Return [x, y] of the center of cell containing provided text 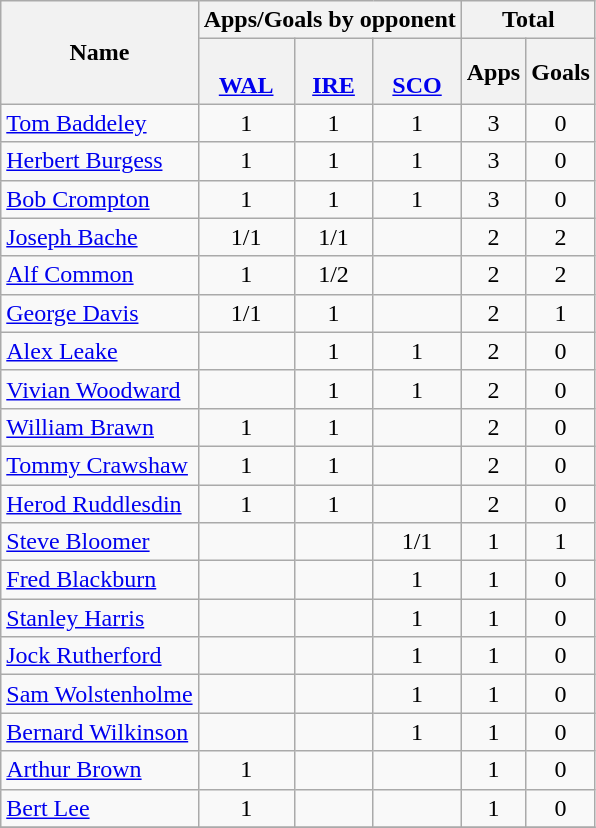
Jock Rutherford [100, 656]
George Davis [100, 313]
Goals [561, 72]
Steve Bloomer [100, 542]
Total [528, 20]
Apps/Goals by opponent [330, 20]
Alex Leake [100, 351]
Tommy Crawshaw [100, 465]
Tom Baddeley [100, 123]
Bob Crompton [100, 199]
1/2 [334, 275]
Arthur Brown [100, 770]
William Brawn [100, 427]
Herod Ruddlesdin [100, 503]
IRE [334, 72]
Bernard Wilkinson [100, 732]
Stanley Harris [100, 618]
Herbert Burgess [100, 161]
Apps [493, 72]
Sam Wolstenholme [100, 694]
SCO [417, 72]
Bert Lee [100, 808]
Joseph Bache [100, 237]
Alf Common [100, 275]
WAL [246, 72]
Vivian Woodward [100, 389]
Name [100, 52]
Fred Blackburn [100, 580]
